Extract the (X, Y) coordinate from the center of the cell holding the provided text.  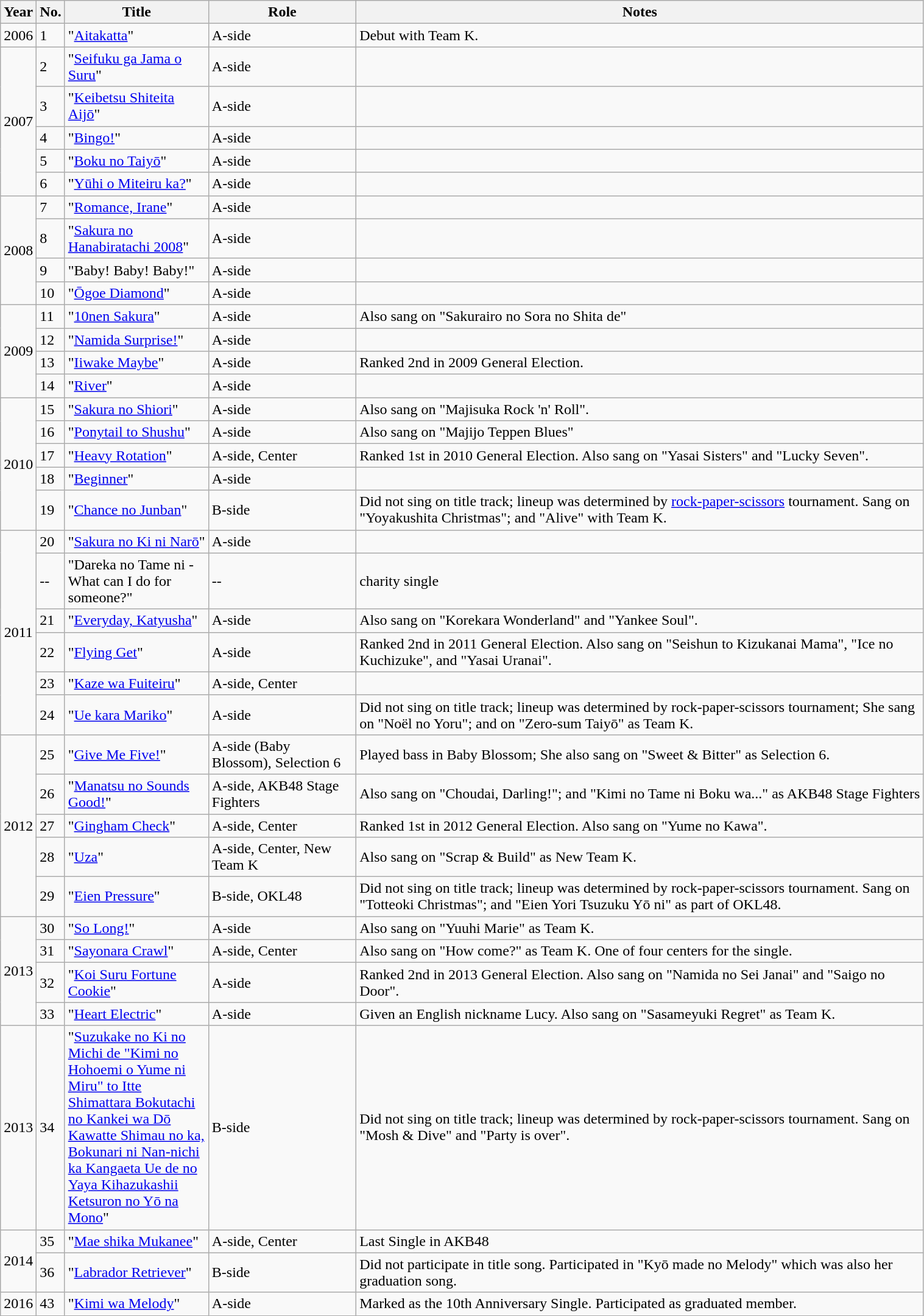
"Koi Suru Fortune Cookie" (136, 983)
Also sang on "Scrap & Build" as New Team K. (640, 857)
Did not sing on title track; lineup was determined by rock-paper-scissors tournament. Sang on "Yoyakushita Christmas"; and "Alive" with Team K. (640, 510)
Role (282, 12)
Also sang on "Choudai, Darling!"; and "Kimi no Tame ni Boku wa..." as AKB48 Stage Fighters (640, 794)
A-side, AKB48 Stage Fighters (282, 794)
Debut with Team K. (640, 35)
29 (51, 896)
34 (51, 1128)
Also sang on "Yuuhi Marie" as Team K. (640, 928)
Also sang on "Korekara Wonderland" and "Yankee Soul". (640, 621)
12 (51, 339)
10 (51, 293)
21 (51, 621)
2016 (18, 1304)
7 (51, 207)
11 (51, 316)
"River" (136, 386)
"Flying Get" (136, 652)
"Aitakatta" (136, 35)
2014 (18, 1261)
2008 (18, 250)
9 (51, 270)
"Sayonara Crawl" (136, 951)
30 (51, 928)
22 (51, 652)
"Chance no Junban" (136, 510)
"Kaze wa Fuiteiru" (136, 683)
20 (51, 541)
"Sakura no Shiori" (136, 409)
"Heart Electric" (136, 1014)
"Ue kara Mariko" (136, 715)
"Boku no Taiyō" (136, 161)
"Give Me Five!" (136, 754)
"Eien Pressure" (136, 896)
43 (51, 1304)
Notes (640, 12)
No. (51, 12)
31 (51, 951)
Played bass in Baby Blossom; She also sang on "Sweet & Bitter" as Selection 6. (640, 754)
"Romance, Irane" (136, 207)
Ranked 1st in 2012 General Election. Also sang on "Yume no Kawa". (640, 825)
Did not sing on title track; lineup was determined by rock-paper-scissors tournament; She sang on "Noël no Yoru"; and on "Zero-sum Taiyō" as Team K. (640, 715)
17 (51, 456)
8 (51, 239)
Marked as the 10th Anniversary Single. Participated as graduated member. (640, 1304)
"Heavy Rotation" (136, 456)
A-side (Baby Blossom), Selection 6 (282, 754)
35 (51, 1241)
"10nen Sakura" (136, 316)
"Iiwake Maybe" (136, 363)
32 (51, 983)
Ranked 2nd in 2013 General Election. Also sang on "Namida no Sei Janai" and "Saigo no Door". (640, 983)
A-side, Center, New Team K (282, 857)
25 (51, 754)
Also sang on "Sakurairo no Sora no Shita de" (640, 316)
28 (51, 857)
13 (51, 363)
"Gingham Check" (136, 825)
2 (51, 67)
"Ōgoe Diamond" (136, 293)
charity single (640, 581)
"Labrador Retriever" (136, 1273)
33 (51, 1014)
4 (51, 138)
27 (51, 825)
Ranked 2nd in 2011 General Election. Also sang on "Seishun to Kizukanai Mama", "Ice no Kuchizuke", and "Yasai Uranai". (640, 652)
"Manatsu no Sounds Good!" (136, 794)
"Everyday, Katyusha" (136, 621)
18 (51, 479)
24 (51, 715)
Did not participate in title song. Participated in "Kyō made no Melody" which was also her graduation song. (640, 1273)
"Bingo!" (136, 138)
1 (51, 35)
23 (51, 683)
2007 (18, 121)
"Namida Surprise!" (136, 339)
Also sang on "How come?" as Team K. One of four centers for the single. (640, 951)
"Mae shika Mukanee" (136, 1241)
19 (51, 510)
5 (51, 161)
Given an English nickname Lucy. Also sang on "Sasameyuki Regret" as Team K. (640, 1014)
Ranked 1st in 2010 General Election. Also sang on "Yasai Sisters" and "Lucky Seven". (640, 456)
"Dareka no Tame ni - What can I do for someone?" (136, 581)
"So Long!" (136, 928)
2009 (18, 351)
B-side, OKL48 (282, 896)
"Sakura no Hanabiratachi 2008" (136, 239)
16 (51, 432)
26 (51, 794)
Did not sing on title track; lineup was determined by rock-paper-scissors tournament. Sang on "Mosh & Dive" and "Party is over". (640, 1128)
"Kimi wa Melody" (136, 1304)
2012 (18, 825)
36 (51, 1273)
15 (51, 409)
Also sang on "Majijo Teppen Blues" (640, 432)
Title (136, 12)
"Baby! Baby! Baby!" (136, 270)
14 (51, 386)
"Uza" (136, 857)
6 (51, 184)
"Keibetsu Shiteita Aijō" (136, 106)
"Seifuku ga Jama o Suru" (136, 67)
Also sang on "Majisuka Rock 'n' Roll". (640, 409)
3 (51, 106)
Ranked 2nd in 2009 General Election. (640, 363)
Last Single in AKB48 (640, 1241)
"Yūhi o Miteiru ka?" (136, 184)
Year (18, 12)
2010 (18, 464)
2006 (18, 35)
"Beginner" (136, 479)
2011 (18, 632)
"Ponytail to Shushu" (136, 432)
"Sakura no Ki ni Narō" (136, 541)
